Pinpoint the cell where the given text exists, returning its [X, Y] midpoint coordinate. 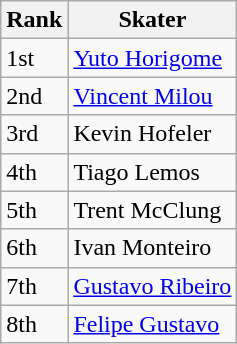
Skater [152, 20]
4th [34, 172]
Rank [34, 20]
Vincent Milou [152, 96]
Yuto Horigome [152, 58]
Gustavo Ribeiro [152, 286]
8th [34, 324]
Tiago Lemos [152, 172]
1st [34, 58]
Felipe Gustavo [152, 324]
Ivan Monteiro [152, 248]
5th [34, 210]
2nd [34, 96]
7th [34, 286]
3rd [34, 134]
Trent McClung [152, 210]
Kevin Hofeler [152, 134]
6th [34, 248]
